Determine the (X, Y) coordinate at the center of the cell enclosing the given text.  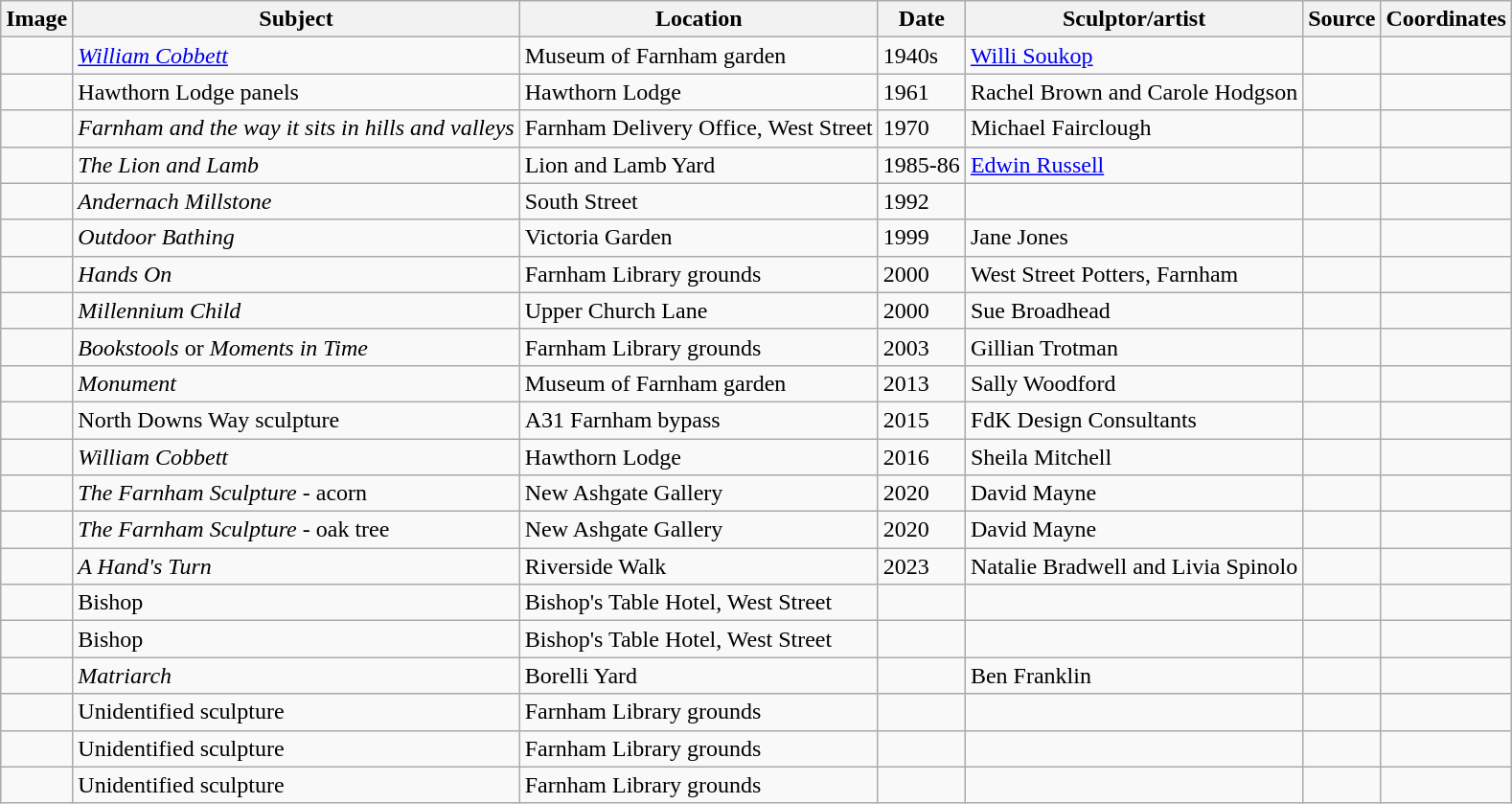
Gillian Trotman (1134, 347)
Date (922, 19)
Lion and Lamb Yard (699, 165)
1940s (922, 56)
Location (699, 19)
Willi Soukop (1134, 56)
Monument (296, 383)
The Farnham Sculpture - acorn (296, 494)
Natalie Bradwell and Livia Spinolo (1134, 566)
Sally Woodford (1134, 383)
2023 (922, 566)
South Street (699, 201)
Millennium Child (296, 310)
Sheila Mitchell (1134, 457)
West Street Potters, Farnham (1134, 274)
2003 (922, 347)
Victoria Garden (699, 238)
Edwin Russell (1134, 165)
Sue Broadhead (1134, 310)
Outdoor Bathing (296, 238)
Coordinates (1446, 19)
1985-86 (922, 165)
Sculptor/artist (1134, 19)
Riverside Walk (699, 566)
North Downs Way sculpture (296, 420)
1961 (922, 92)
1992 (922, 201)
Michael Fairclough (1134, 128)
Bookstools or Moments in Time (296, 347)
Andernach Millstone (296, 201)
FdK Design Consultants (1134, 420)
1970 (922, 128)
2013 (922, 383)
Image (36, 19)
Rachel Brown and Carole Hodgson (1134, 92)
Farnham Delivery Office, West Street (699, 128)
Hawthorn Lodge panels (296, 92)
2016 (922, 457)
Jane Jones (1134, 238)
Source (1341, 19)
2015 (922, 420)
Matriarch (296, 676)
Borelli Yard (699, 676)
Ben Franklin (1134, 676)
1999 (922, 238)
Hands On (296, 274)
Subject (296, 19)
A31 Farnham bypass (699, 420)
Farnham and the way it sits in hills and valleys (296, 128)
A Hand's Turn (296, 566)
Upper Church Lane (699, 310)
The Farnham Sculpture - oak tree (296, 530)
The Lion and Lamb (296, 165)
